Scan for the cell matching the given text and deliver its [x, y] coordinate at center. 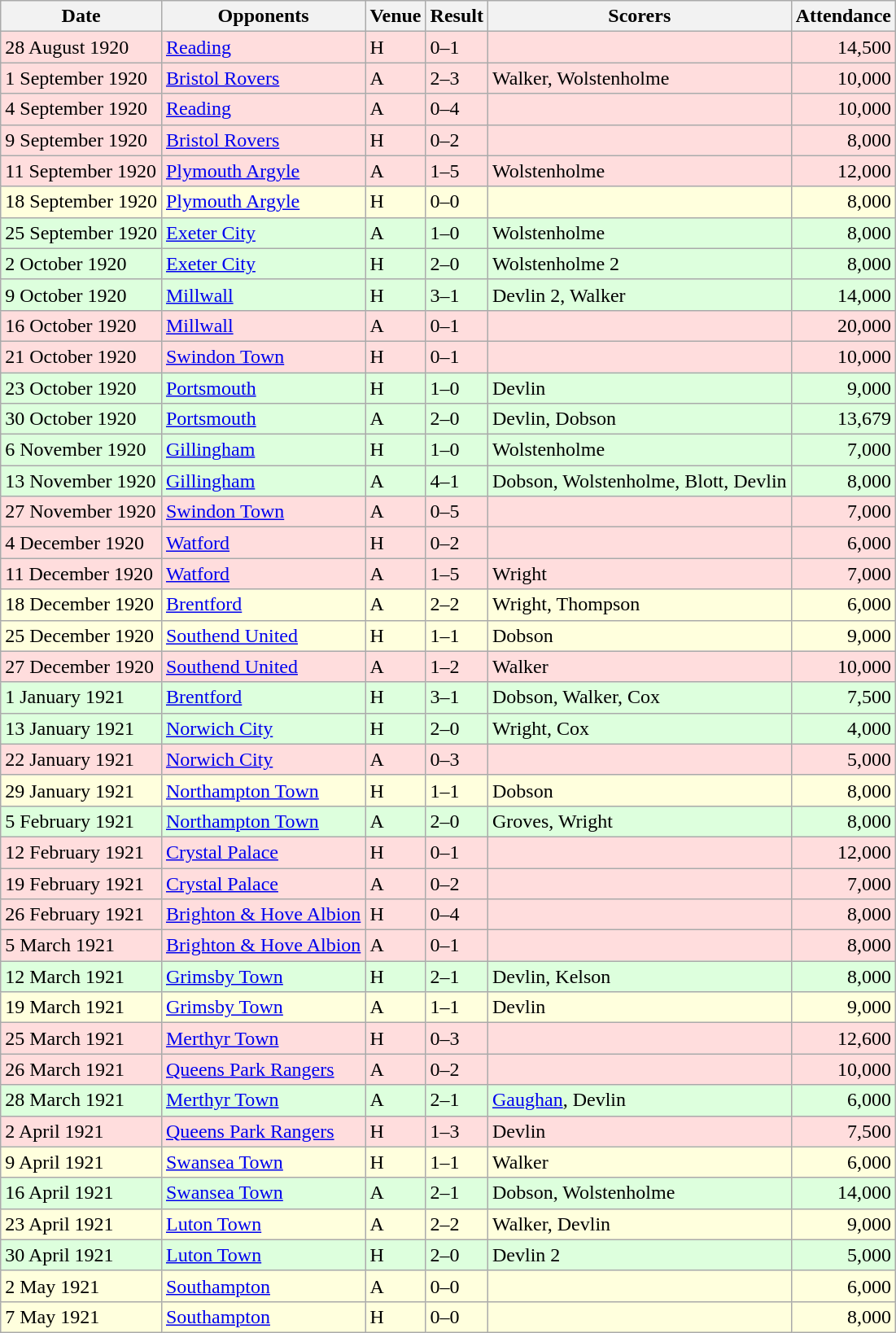
6 November 1920 [81, 450]
5 February 1921 [81, 821]
Devlin, Kelson [640, 977]
Devlin 2 [640, 1255]
28 March 1921 [81, 1100]
Walker, Devlin [640, 1224]
Opponents [263, 16]
Wright, Cox [640, 728]
26 February 1921 [81, 915]
30 April 1921 [81, 1255]
Walker, Wolstenholme [640, 78]
12 February 1921 [81, 852]
29 January 1921 [81, 790]
2–3 [457, 78]
13 January 1921 [81, 728]
11 December 1920 [81, 574]
1–2 [457, 666]
2 April 1921 [81, 1131]
Wright [640, 574]
18 September 1920 [81, 202]
27 December 1920 [81, 666]
9 October 1920 [81, 295]
4 September 1920 [81, 109]
21 October 1920 [81, 356]
4–1 [457, 481]
9 April 1921 [81, 1162]
Groves, Wright [640, 821]
14,500 [843, 47]
12,600 [843, 1038]
18 December 1920 [81, 605]
0–5 [457, 512]
Dobson, Wolstenholme, Blott, Devlin [640, 481]
22 January 1921 [81, 759]
16 October 1920 [81, 326]
25 September 1920 [81, 233]
4,000 [843, 728]
Scorers [640, 16]
1 September 1920 [81, 78]
23 October 1920 [81, 388]
Result [457, 16]
7 May 1921 [81, 1317]
Venue [396, 16]
27 November 1920 [81, 512]
Gaughan, Devlin [640, 1100]
19 March 1921 [81, 1007]
2 October 1920 [81, 264]
25 March 1921 [81, 1038]
5 March 1921 [81, 946]
9 September 1920 [81, 140]
12 March 1921 [81, 977]
Dobson, Walker, Cox [640, 697]
Wolstenholme 2 [640, 264]
16 April 1921 [81, 1193]
Devlin, Dobson [640, 419]
28 August 1920 [81, 47]
Devlin 2, Walker [640, 295]
2 May 1921 [81, 1286]
20,000 [843, 326]
25 December 1920 [81, 636]
1 January 1921 [81, 697]
23 April 1921 [81, 1224]
30 October 1920 [81, 419]
13,679 [843, 419]
13 November 1920 [81, 481]
Dobson, Wolstenholme [640, 1193]
19 February 1921 [81, 883]
Wright, Thompson [640, 605]
Attendance [843, 16]
1–3 [457, 1131]
Date [81, 16]
26 March 1921 [81, 1069]
4 December 1920 [81, 543]
11 September 1920 [81, 171]
